Provide the [X, Y] coordinate of the cell's center where the given text is located.  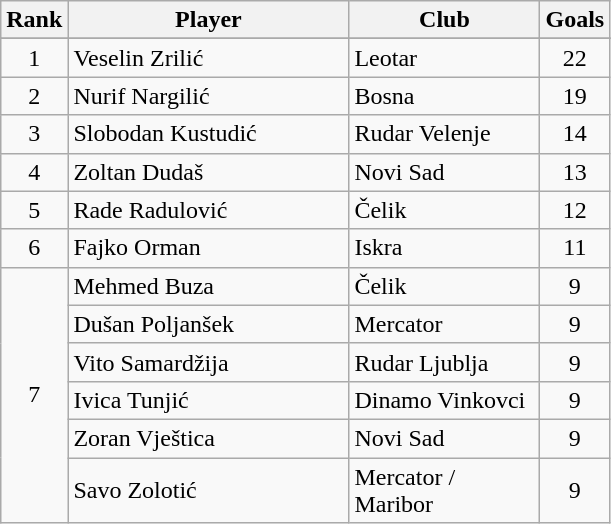
1 [34, 58]
Mercator [444, 324]
Rudar Ljublja [444, 362]
Zoltan Dudaš [208, 172]
Mercator / Maribor [444, 490]
13 [575, 172]
Slobodan Kustudić [208, 134]
Savo Zolotić [208, 490]
Veselin Zrilić [208, 58]
Leotar [444, 58]
3 [34, 134]
Nurif Nargilić [208, 96]
Ivica Tunjić [208, 400]
Goals [575, 20]
Player [208, 20]
12 [575, 210]
4 [34, 172]
14 [575, 134]
Fajko Orman [208, 248]
Bosna [444, 96]
Dinamo Vinkovci [444, 400]
19 [575, 96]
Iskra [444, 248]
Rade Radulović [208, 210]
Mehmed Buza [208, 286]
Club [444, 20]
5 [34, 210]
22 [575, 58]
Dušan Poljanšek [208, 324]
Vito Samardžija [208, 362]
6 [34, 248]
Zoran Vještica [208, 438]
Rudar Velenje [444, 134]
2 [34, 96]
11 [575, 248]
Rank [34, 20]
7 [34, 394]
